Extract the (x, y) coordinate from the center of the cell holding the provided text.  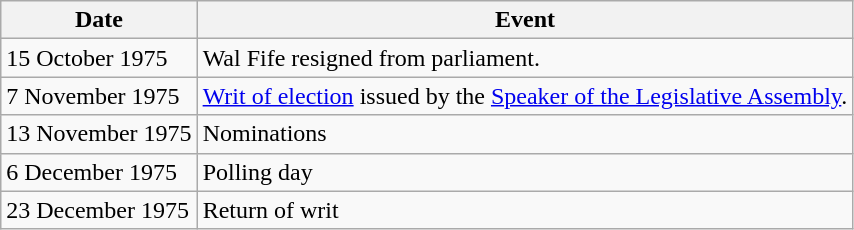
15 October 1975 (99, 58)
13 November 1975 (99, 134)
7 November 1975 (99, 96)
Date (99, 20)
Event (525, 20)
Nominations (525, 134)
Return of writ (525, 210)
23 December 1975 (99, 210)
Polling day (525, 172)
6 December 1975 (99, 172)
Writ of election issued by the Speaker of the Legislative Assembly. (525, 96)
Wal Fife resigned from parliament. (525, 58)
